Pinpoint the cell where the given text exists, returning its (X, Y) midpoint coordinate. 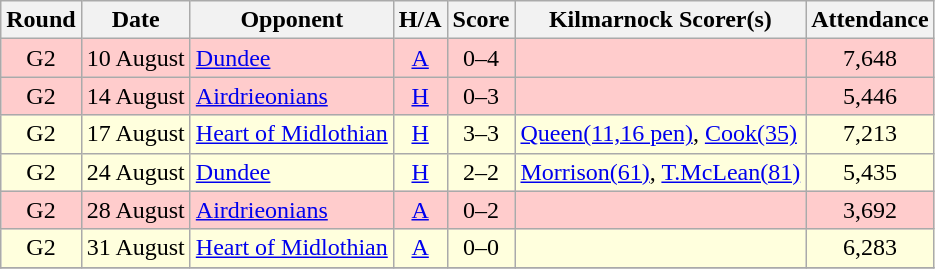
H/A (420, 20)
31 August (136, 248)
7,648 (870, 58)
0–4 (481, 58)
Queen(11,16 pen), Cook(35) (660, 134)
3–3 (481, 134)
10 August (136, 58)
5,435 (870, 172)
Kilmarnock Scorer(s) (660, 20)
24 August (136, 172)
14 August (136, 96)
Attendance (870, 20)
Opponent (292, 20)
0–2 (481, 210)
Round (41, 20)
7,213 (870, 134)
Morrison(61), T.McLean(81) (660, 172)
17 August (136, 134)
5,446 (870, 96)
6,283 (870, 248)
3,692 (870, 210)
Score (481, 20)
2–2 (481, 172)
Date (136, 20)
28 August (136, 210)
0–3 (481, 96)
0–0 (481, 248)
